For the text-containing cell, return its midpoint in [x, y] coordinate format. 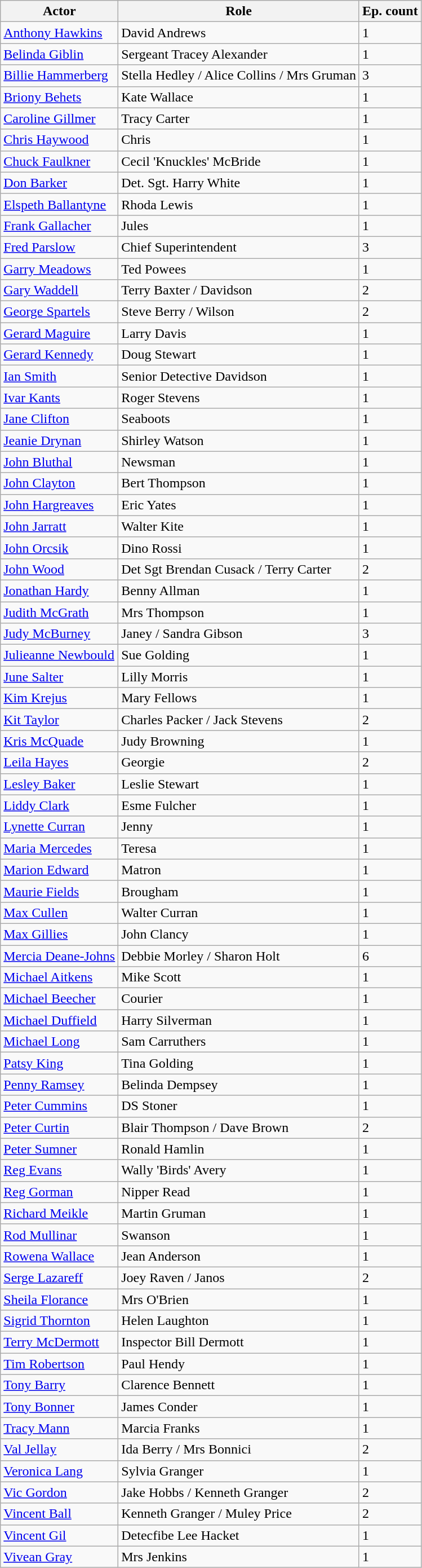
Ian Smith [60, 376]
Benny Allman [239, 591]
Jenny [239, 827]
Janey / Sandra Gibson [239, 634]
Mrs O'Brien [239, 1299]
Ted Powees [239, 269]
Seaboots [239, 419]
Matron [239, 870]
Vic Gordon [60, 1492]
Doug Stewart [239, 355]
Detecfibe Lee Hacket [239, 1535]
Blair Thompson / Dave Brown [239, 1127]
Kate Wallace [239, 97]
Gerard Maguire [60, 333]
Michael Aitkens [60, 977]
David Andrews [239, 33]
Swanson [239, 1235]
Esme Fulcher [239, 805]
Teresa [239, 848]
Gary Waddell [60, 290]
Chief Superintendent [239, 247]
Paul Hendy [239, 1364]
Terry Baxter / Davidson [239, 290]
John Clancy [239, 934]
Peter Sumner [60, 1149]
Steve Berry / Wilson [239, 312]
Bert Thompson [239, 483]
John Wood [60, 569]
Sigrid Thornton [60, 1321]
Belinda Giblin [60, 54]
Jules [239, 226]
Liddy Clark [60, 805]
John Orcsik [60, 548]
John Bluthal [60, 462]
Elspeth Ballantyne [60, 204]
Courier [239, 999]
Fred Parslow [60, 247]
Debbie Morley / Sharon Holt [239, 956]
Ida Berry / Mrs Bonnici [239, 1450]
Vincent Gil [60, 1535]
Eric Yates [239, 505]
Mike Scott [239, 977]
Walter Kite [239, 526]
Tracy Mann [60, 1428]
Lesley Baker [60, 784]
Vivean Gray [60, 1557]
Tracy Carter [239, 118]
June Salter [60, 677]
Mary Fellows [239, 698]
Chris [239, 140]
Chris Haywood [60, 140]
6 [390, 956]
Marion Edward [60, 870]
Val Jellay [60, 1450]
Det Sgt Brendan Cusack / Terry Carter [239, 569]
Serge Lazareff [60, 1278]
Jean Anderson [239, 1256]
John Clayton [60, 483]
Sergeant Tracey Alexander [239, 54]
Martin Gruman [239, 1213]
Judy McBurney [60, 634]
Larry Davis [239, 333]
Ronald Hamlin [239, 1149]
Tony Bonner [60, 1407]
Ep. count [390, 11]
Mrs Thompson [239, 612]
Frank Gallacher [60, 226]
Jane Clifton [60, 419]
Terry McDermott [60, 1342]
Michael Duffield [60, 1020]
Mrs Jenkins [239, 1557]
Sylvia Granger [239, 1471]
Leslie Stewart [239, 784]
Kenneth Granger / Muley Price [239, 1514]
Helen Laughton [239, 1321]
Dino Rossi [239, 548]
Rod Mullinar [60, 1235]
Rhoda Lewis [239, 204]
Billie Hammerberg [60, 76]
Harry Silverman [239, 1020]
George Spartels [60, 312]
Inspector Bill Dermott [239, 1342]
Joey Raven / Janos [239, 1278]
Jonathan Hardy [60, 591]
Belinda Dempsey [239, 1085]
Walter Curran [239, 913]
John Jarratt [60, 526]
Tina Golding [239, 1063]
Leila Hayes [60, 763]
Michael Long [60, 1042]
Jake Hobbs / Kenneth Granger [239, 1492]
Briony Behets [60, 97]
Veronica Lang [60, 1471]
Actor [60, 11]
Nipper Read [239, 1192]
Max Gillies [60, 934]
John Hargreaves [60, 505]
DS Stoner [239, 1106]
Lynette Curran [60, 827]
Senior Detective Davidson [239, 376]
James Conder [239, 1407]
Garry Meadows [60, 269]
Newsman [239, 462]
Richard Meikle [60, 1213]
Maria Mercedes [60, 848]
Sam Carruthers [239, 1042]
Wally 'Birds' Avery [239, 1170]
Chuck Faulkner [60, 161]
Charles Packer / Jack Stevens [239, 720]
Tony Barry [60, 1385]
Judy Browning [239, 741]
Peter Cummins [60, 1106]
Reg Evans [60, 1170]
Ivar Kants [60, 398]
Cecil 'Knuckles' McBride [239, 161]
Max Cullen [60, 913]
Gerard Kennedy [60, 355]
Patsy King [60, 1063]
Role [239, 11]
Michael Beecher [60, 999]
Vincent Ball [60, 1514]
Georgie [239, 763]
Anthony Hawkins [60, 33]
Stella Hedley / Alice Collins / Mrs Gruman [239, 76]
Roger Stevens [239, 398]
Judith McGrath [60, 612]
Brougham [239, 891]
Penny Ramsey [60, 1085]
Sheila Florance [60, 1299]
Shirley Watson [239, 441]
Lilly Morris [239, 677]
Kit Taylor [60, 720]
Jeanie Drynan [60, 441]
Clarence Bennett [239, 1385]
Mercia Deane-Johns [60, 956]
Sue Golding [239, 655]
Tim Robertson [60, 1364]
Don Barker [60, 183]
Reg Gorman [60, 1192]
Kim Krejus [60, 698]
Julieanne Newbould [60, 655]
Kris McQuade [60, 741]
Caroline Gillmer [60, 118]
Rowena Wallace [60, 1256]
Peter Curtin [60, 1127]
Det. Sgt. Harry White [239, 183]
Maurie Fields [60, 891]
Marcia Franks [239, 1428]
